Locate the cell with the specified text and output its [x, y] center coordinate. 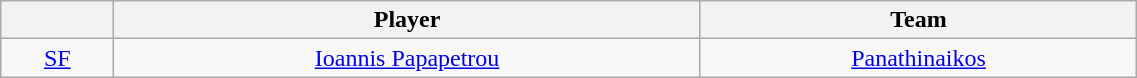
Panathinaikos [918, 58]
Team [918, 20]
Player [407, 20]
Ioannis Papapetrou [407, 58]
SF [58, 58]
